Identify which cell holds the provided text, then report its [X, Y] central coordinate. 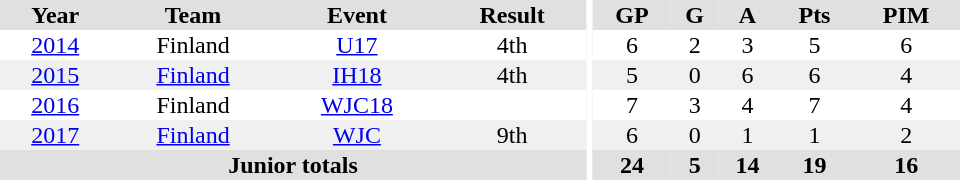
Junior totals [293, 165]
WJC [357, 135]
WJC18 [357, 105]
2014 [55, 45]
Team [192, 15]
Pts [815, 15]
Result [512, 15]
PIM [906, 15]
U17 [357, 45]
A [747, 15]
Event [357, 15]
2017 [55, 135]
24 [632, 165]
9th [512, 135]
2016 [55, 105]
GP [632, 15]
19 [815, 165]
Year [55, 15]
IH18 [357, 75]
16 [906, 165]
2015 [55, 75]
14 [747, 165]
G [694, 15]
